Search for the cell housing the specified text and yield its (X, Y) center coordinate. 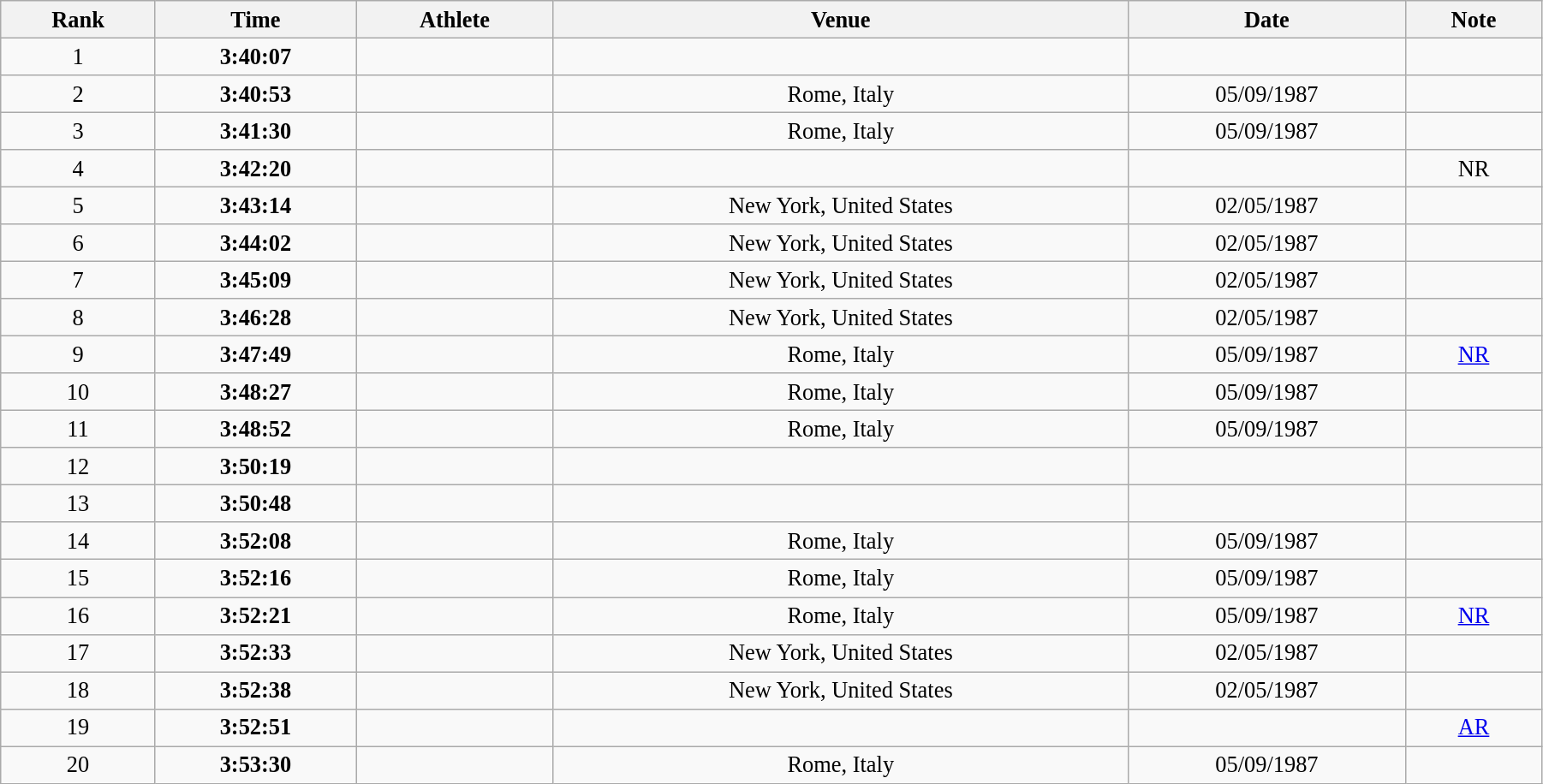
2 (79, 93)
Athlete (456, 19)
3:43:14 (255, 205)
Rank (79, 19)
3:40:07 (255, 56)
3:47:49 (255, 354)
10 (79, 392)
5 (79, 205)
3:44:02 (255, 243)
AR (1474, 728)
11 (79, 429)
3:41:30 (255, 131)
1 (79, 56)
3:52:38 (255, 690)
7 (79, 280)
8 (79, 318)
3:52:08 (255, 541)
3:40:53 (255, 93)
12 (79, 466)
6 (79, 243)
3:48:27 (255, 392)
Venue (841, 19)
19 (79, 728)
16 (79, 615)
13 (79, 503)
3:42:20 (255, 169)
3:45:09 (255, 280)
18 (79, 690)
Time (255, 19)
3:48:52 (255, 429)
3:50:48 (255, 503)
15 (79, 579)
3:52:16 (255, 579)
3:53:30 (255, 764)
3:46:28 (255, 318)
3 (79, 131)
Note (1474, 19)
3:52:21 (255, 615)
20 (79, 764)
3:52:51 (255, 728)
3:50:19 (255, 466)
14 (79, 541)
4 (79, 169)
9 (79, 354)
17 (79, 653)
3:52:33 (255, 653)
Date (1266, 19)
